For the text-containing cell, return its midpoint in [X, Y] coordinate format. 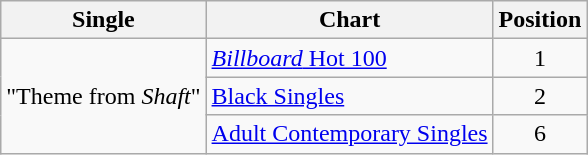
Position [540, 20]
Black Singles [350, 96]
Chart [350, 20]
Single [104, 20]
Billboard Hot 100 [350, 58]
2 [540, 96]
6 [540, 134]
1 [540, 58]
"Theme from Shaft" [104, 96]
Adult Contemporary Singles [350, 134]
